Provide the [x, y] coordinate of the cell's center where the given text is located.  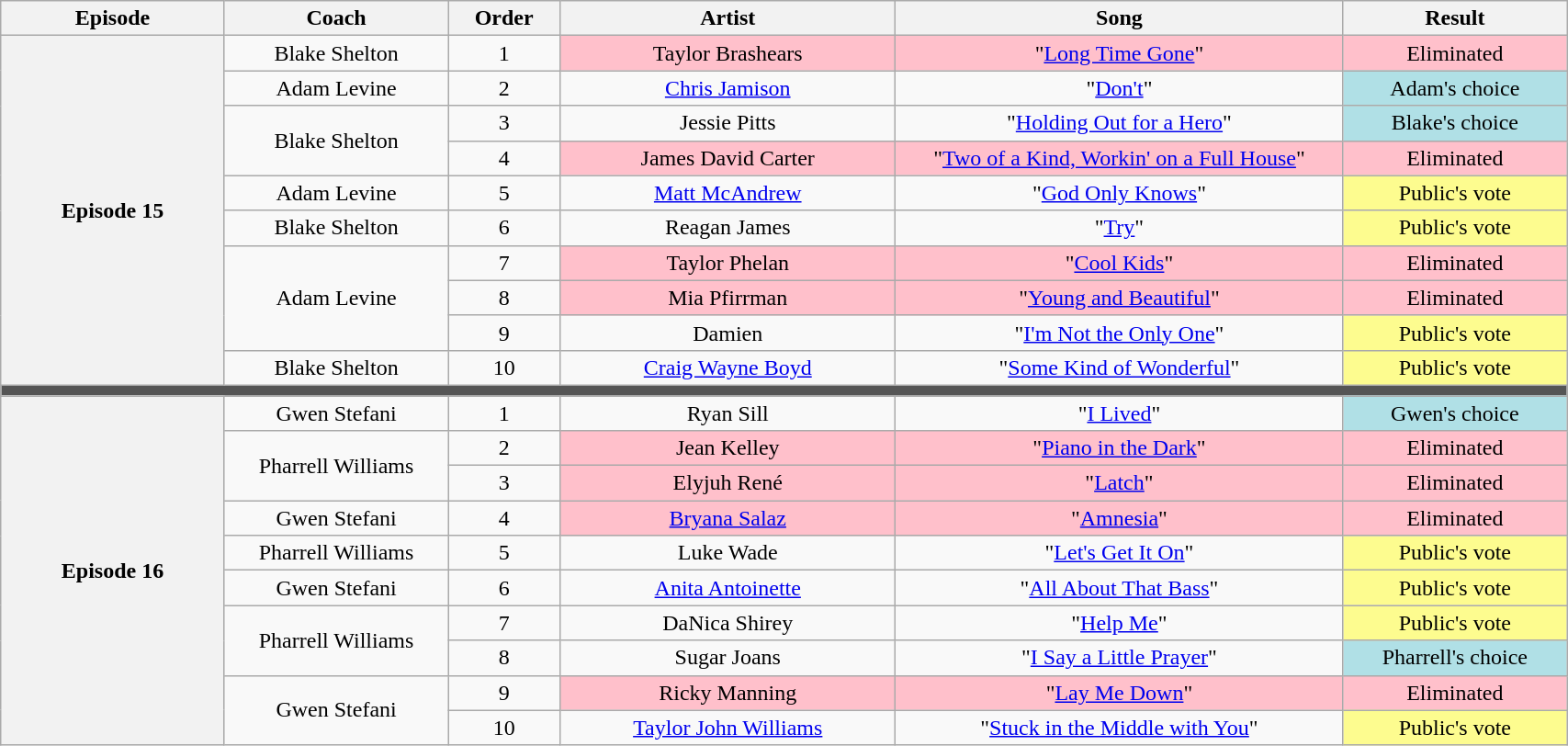
Taylor John Williams [728, 728]
Jean Kelley [728, 448]
Adam's choice [1455, 88]
"Try" [1119, 228]
Damien [728, 333]
Ryan Sill [728, 413]
"Let's Get It On" [1119, 553]
Luke Wade [728, 553]
"God Only Knows" [1119, 193]
Anita Antoinette [728, 588]
"All About That Bass" [1119, 588]
"Help Me" [1119, 623]
"I'm Not the Only One" [1119, 333]
"Don't" [1119, 88]
Episode 15 [113, 211]
"Stuck in the Middle with You" [1119, 728]
Order [504, 18]
"Latch" [1119, 483]
Bryana Salaz [728, 518]
Elyjuh René [728, 483]
Matt McAndrew [728, 193]
Song [1119, 18]
Episode [113, 18]
"Long Time Gone" [1119, 53]
Episode 16 [113, 570]
Result [1455, 18]
"Some Kind of Wonderful" [1119, 367]
"Holding Out for a Hero" [1119, 123]
Gwen's choice [1455, 413]
Ricky Manning [728, 693]
Reagan James [728, 228]
Chris Jamison [728, 88]
Blake's choice [1455, 123]
"I Lived" [1119, 413]
"Lay Me Down" [1119, 693]
Coach [336, 18]
Pharrell's choice [1455, 658]
Taylor Phelan [728, 263]
Jessie Pitts [728, 123]
James David Carter [728, 158]
Craig Wayne Boyd [728, 367]
"Amnesia" [1119, 518]
"Cool Kids" [1119, 263]
Sugar Joans [728, 658]
Taylor Brashears [728, 53]
"Piano in the Dark" [1119, 448]
DaNica Shirey [728, 623]
Artist [728, 18]
"Young and Beautiful" [1119, 298]
"Two of a Kind, Workin' on a Full House" [1119, 158]
Mia Pfirrman [728, 298]
"I Say a Little Prayer" [1119, 658]
